Pinpoint the cell where the given text exists, returning its (X, Y) midpoint coordinate. 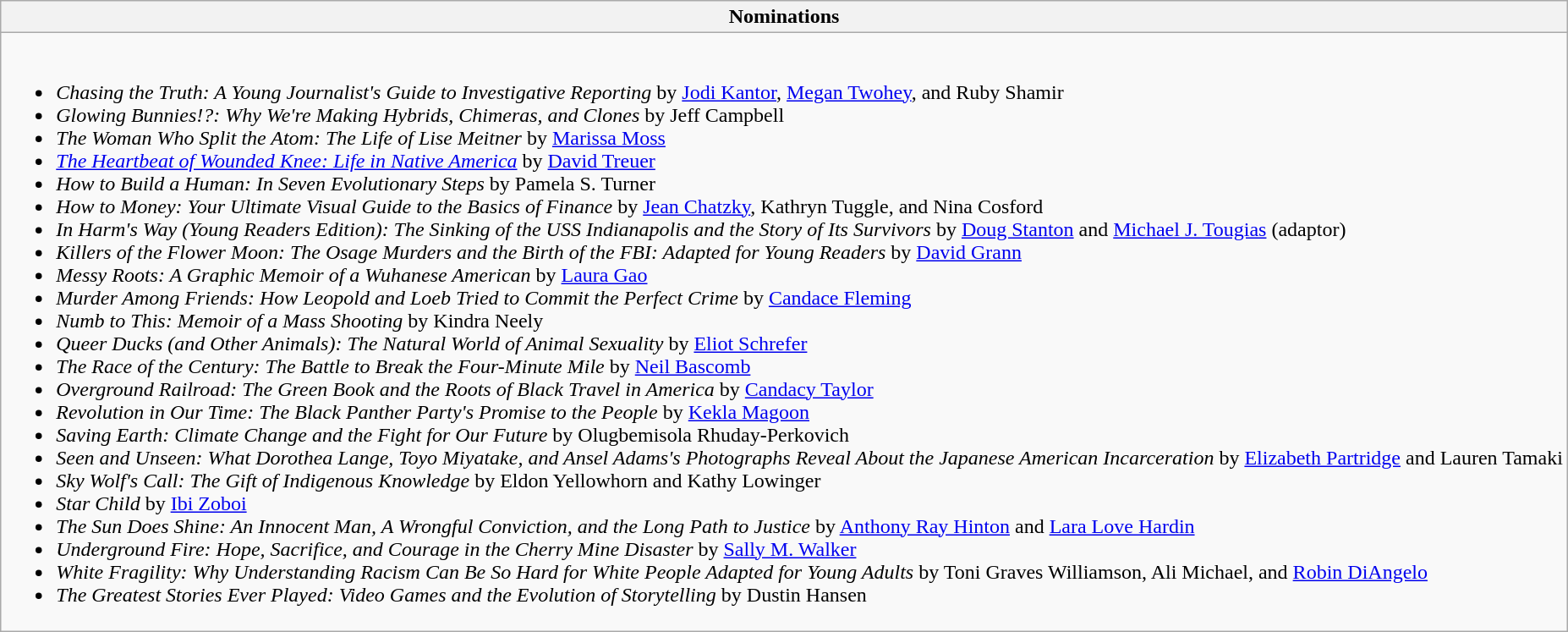
Nominations (785, 17)
